Capture the cell that displays the provided text and extract its [X, Y] central coordinate. 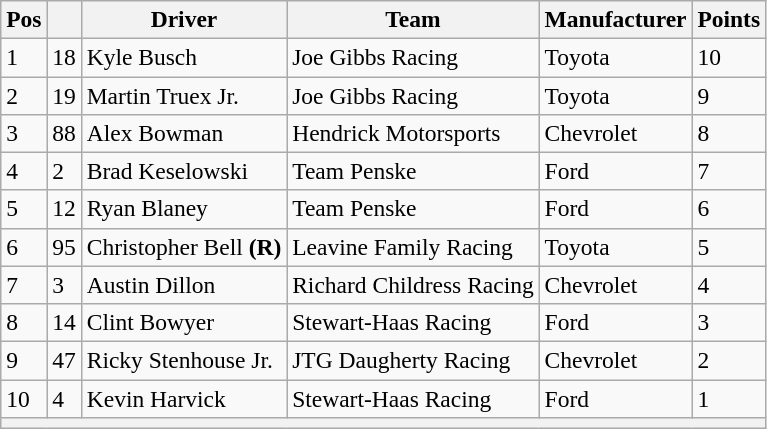
Kyle Busch [184, 57]
95 [64, 247]
Austin Dillon [184, 285]
Manufacturer [616, 19]
14 [64, 322]
18 [64, 57]
Brad Keselowski [184, 171]
12 [64, 209]
Ricky Stenhouse Jr. [184, 360]
Alex Bowman [184, 133]
Ryan Blaney [184, 209]
Points [729, 19]
Martin Truex Jr. [184, 95]
Hendrick Motorsports [413, 133]
19 [64, 95]
Clint Bowyer [184, 322]
47 [64, 360]
Driver [184, 19]
Kevin Harvick [184, 398]
Team [413, 19]
Christopher Bell (R) [184, 247]
Pos [24, 19]
JTG Daugherty Racing [413, 360]
Leavine Family Racing [413, 247]
88 [64, 133]
Richard Childress Racing [413, 285]
